Locate the cell with the specified text and output its [x, y] center coordinate. 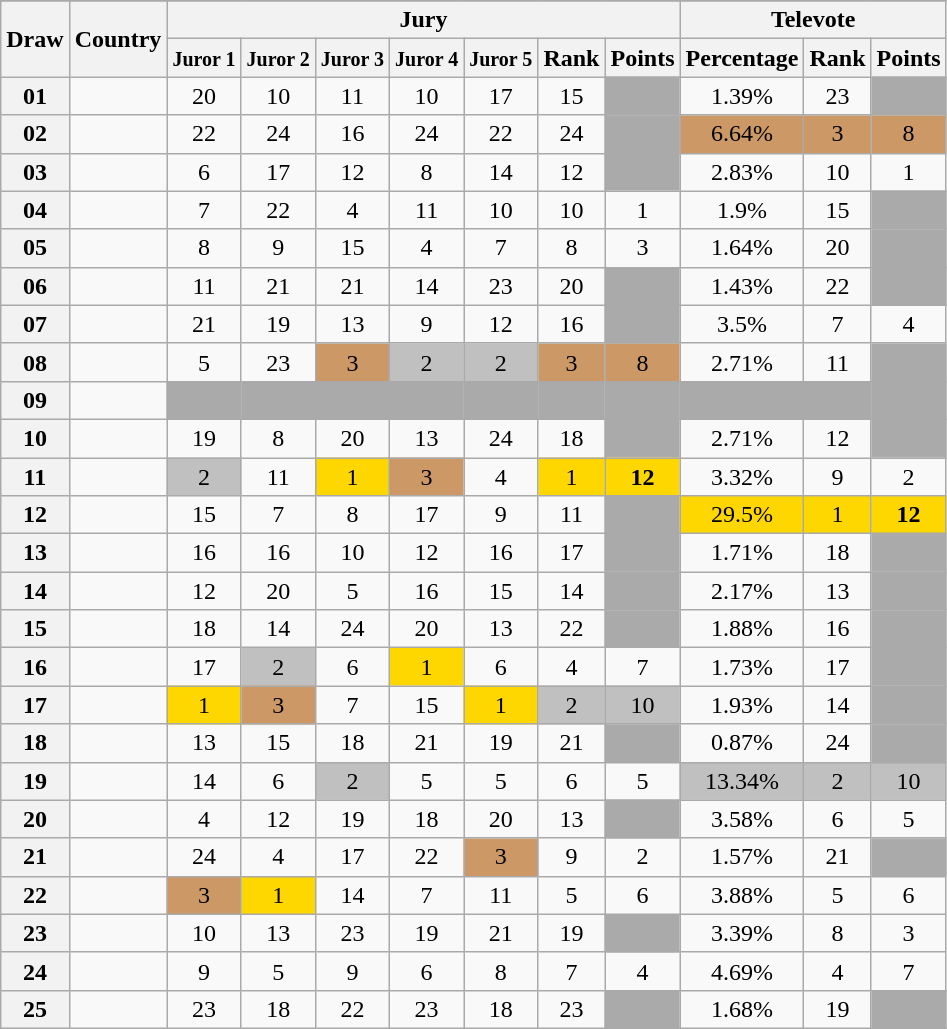
Juror 1 [204, 58]
25 [35, 1009]
1.43% [742, 286]
3.32% [742, 477]
07 [35, 324]
04 [35, 210]
1.93% [742, 705]
1.64% [742, 248]
Juror 2 [278, 58]
1.57% [742, 857]
0.87% [742, 743]
Percentage [742, 58]
Jury [424, 20]
29.5% [742, 515]
Draw [35, 39]
1.73% [742, 667]
09 [35, 400]
1.88% [742, 629]
Juror 3 [352, 58]
2.83% [742, 172]
2.17% [742, 591]
1.68% [742, 1009]
3.58% [742, 819]
02 [35, 134]
Televote [813, 20]
1.9% [742, 210]
13.34% [742, 781]
1.39% [742, 96]
01 [35, 96]
1.71% [742, 553]
06 [35, 286]
08 [35, 362]
3.88% [742, 895]
Country [118, 39]
Juror 5 [501, 58]
03 [35, 172]
6.64% [742, 134]
3.39% [742, 933]
05 [35, 248]
Juror 4 [426, 58]
3.5% [742, 324]
4.69% [742, 971]
